Identify which cell holds the provided text, then report its (x, y) central coordinate. 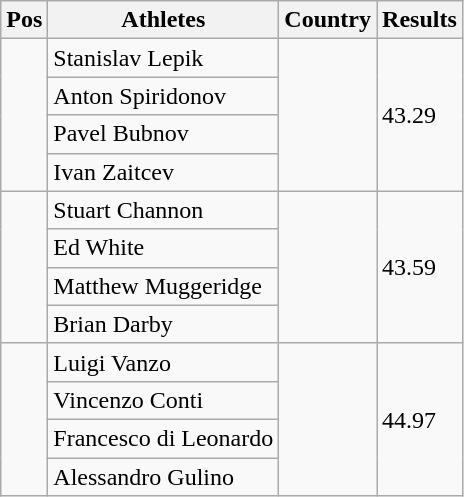
Anton Spiridonov (164, 96)
Alessandro Gulino (164, 477)
Ed White (164, 248)
Matthew Muggeridge (164, 286)
43.59 (420, 267)
43.29 (420, 115)
Stuart Channon (164, 210)
Vincenzo Conti (164, 400)
44.97 (420, 419)
Luigi Vanzo (164, 362)
Ivan Zaitcev (164, 172)
Pos (24, 20)
Country (328, 20)
Stanislav Lepik (164, 58)
Pavel Bubnov (164, 134)
Francesco di Leonardo (164, 438)
Brian Darby (164, 324)
Athletes (164, 20)
Results (420, 20)
